Determine the [X, Y] coordinate at the center of the cell enclosing the given text.  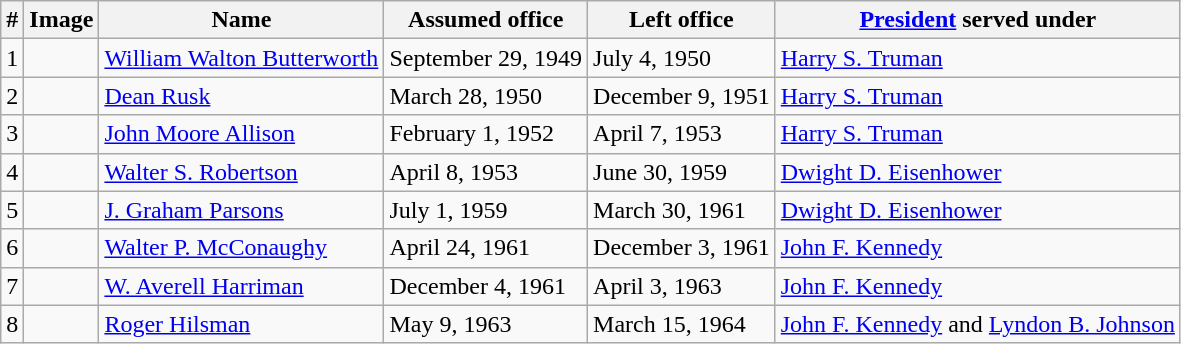
8 [12, 324]
1 [12, 58]
2 [12, 96]
June 30, 1959 [682, 172]
February 1, 1952 [486, 134]
April 7, 1953 [682, 134]
Left office [682, 20]
William Walton Butterworth [242, 58]
December 3, 1961 [682, 248]
Image [62, 20]
March 28, 1950 [486, 96]
April 8, 1953 [486, 172]
Walter S. Robertson [242, 172]
# [12, 20]
Name [242, 20]
7 [12, 286]
December 4, 1961 [486, 286]
J. Graham Parsons [242, 210]
John F. Kennedy and Lyndon B. Johnson [978, 324]
Dean Rusk [242, 96]
Walter P. McConaughy [242, 248]
May 9, 1963 [486, 324]
July 4, 1950 [682, 58]
W. Averell Harriman [242, 286]
3 [12, 134]
Assumed office [486, 20]
September 29, 1949 [486, 58]
March 30, 1961 [682, 210]
March 15, 1964 [682, 324]
6 [12, 248]
President served under [978, 20]
Roger Hilsman [242, 324]
April 3, 1963 [682, 286]
April 24, 1961 [486, 248]
December 9, 1951 [682, 96]
John Moore Allison [242, 134]
4 [12, 172]
July 1, 1959 [486, 210]
5 [12, 210]
